Extract the [x, y] coordinate from the center of the cell holding the provided text.  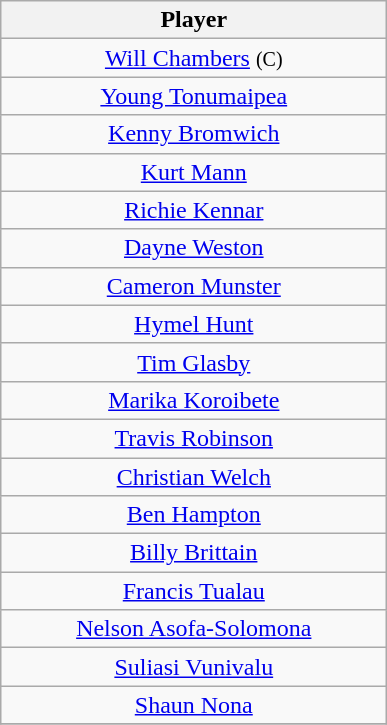
Ben Hampton [194, 515]
Marika Koroibete [194, 400]
Travis Robinson [194, 438]
Christian Welch [194, 477]
Cameron Munster [194, 286]
Francis Tualau [194, 591]
Nelson Asofa-Solomona [194, 629]
Dayne Weston [194, 248]
Billy Brittain [194, 553]
Will Chambers (C) [194, 58]
Young Tonumaipea [194, 96]
Kurt Mann [194, 172]
Tim Glasby [194, 362]
Kenny Bromwich [194, 134]
Richie Kennar [194, 210]
Hymel Hunt [194, 324]
Shaun Nona [194, 705]
Player [194, 20]
Suliasi Vunivalu [194, 667]
